For the text-containing cell, return its midpoint in (x, y) coordinate format. 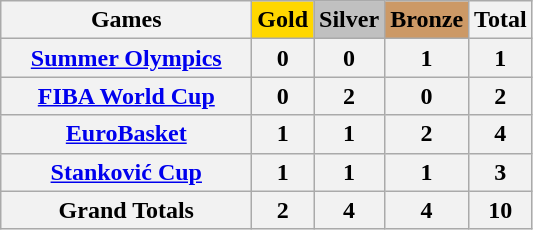
Gold (283, 20)
Summer Olympics (126, 58)
FIBA World Cup (126, 96)
Bronze (427, 20)
EuroBasket (126, 134)
10 (501, 210)
Stanković Cup (126, 172)
Games (126, 20)
Silver (350, 20)
Total (501, 20)
Grand Totals (126, 210)
3 (501, 172)
